Pinpoint the cell where the given text exists, returning its (X, Y) midpoint coordinate. 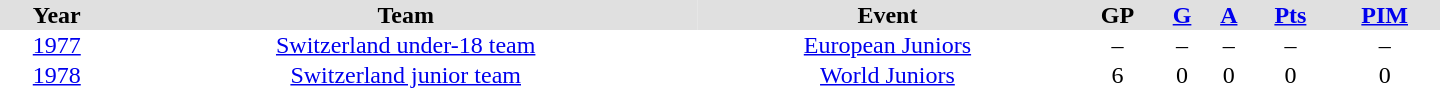
G (1182, 15)
PIM (1384, 15)
Pts (1290, 15)
1977 (57, 45)
Event (888, 15)
Team (406, 15)
Year (57, 15)
GP (1118, 15)
European Juniors (888, 45)
A (1228, 15)
Switzerland under-18 team (406, 45)
